Search for the cell housing the specified text and yield its (X, Y) center coordinate. 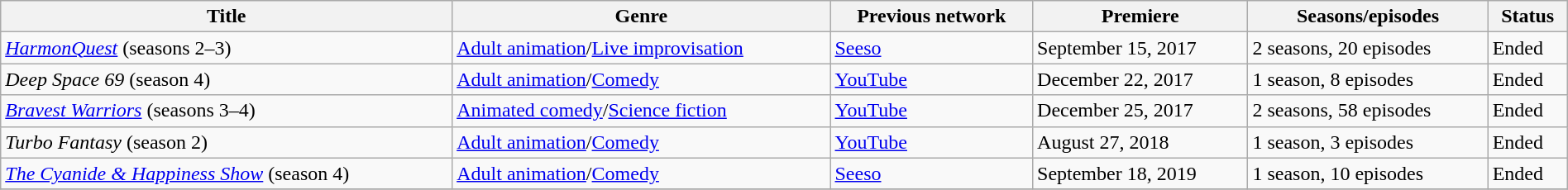
HarmonQuest (seasons 2–3) (227, 48)
2 seasons, 20 episodes (1368, 48)
Deep Space 69 (season 4) (227, 79)
August 27, 2018 (1140, 142)
Seasons/episodes (1368, 17)
Adult animation/Live improvisation (642, 48)
The Cyanide & Happiness Show (season 4) (227, 173)
Animated comedy/Science fiction (642, 111)
September 15, 2017 (1140, 48)
Bravest Warriors (seasons 3–4) (227, 111)
December 22, 2017 (1140, 79)
Title (227, 17)
1 season, 8 episodes (1368, 79)
1 season, 3 episodes (1368, 142)
December 25, 2017 (1140, 111)
Previous network (931, 17)
Turbo Fantasy (season 2) (227, 142)
2 seasons, 58 episodes (1368, 111)
1 season, 10 episodes (1368, 173)
Genre (642, 17)
Status (1527, 17)
September 18, 2019 (1140, 173)
Premiere (1140, 17)
